For the text-containing cell, return its midpoint in [X, Y] coordinate format. 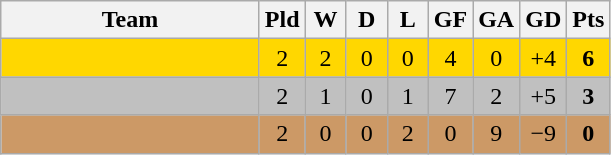
Pts [588, 20]
6 [588, 58]
W [326, 20]
3 [588, 96]
L [408, 20]
D [366, 20]
Pld [282, 20]
−9 [544, 134]
4 [450, 58]
GD [544, 20]
GA [496, 20]
+5 [544, 96]
Team [130, 20]
GF [450, 20]
7 [450, 96]
9 [496, 134]
+4 [544, 58]
